Return (x, y) of the center of cell containing provided text 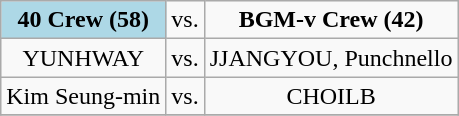
BGM-v Crew (42) (331, 20)
JJANGYOU, Punchnello (331, 58)
YUNHWAY (84, 58)
Kim Seung-min (84, 96)
40 Crew (58) (84, 20)
CHOILB (331, 96)
